Capture the cell that displays the provided text and extract its (x, y) central coordinate. 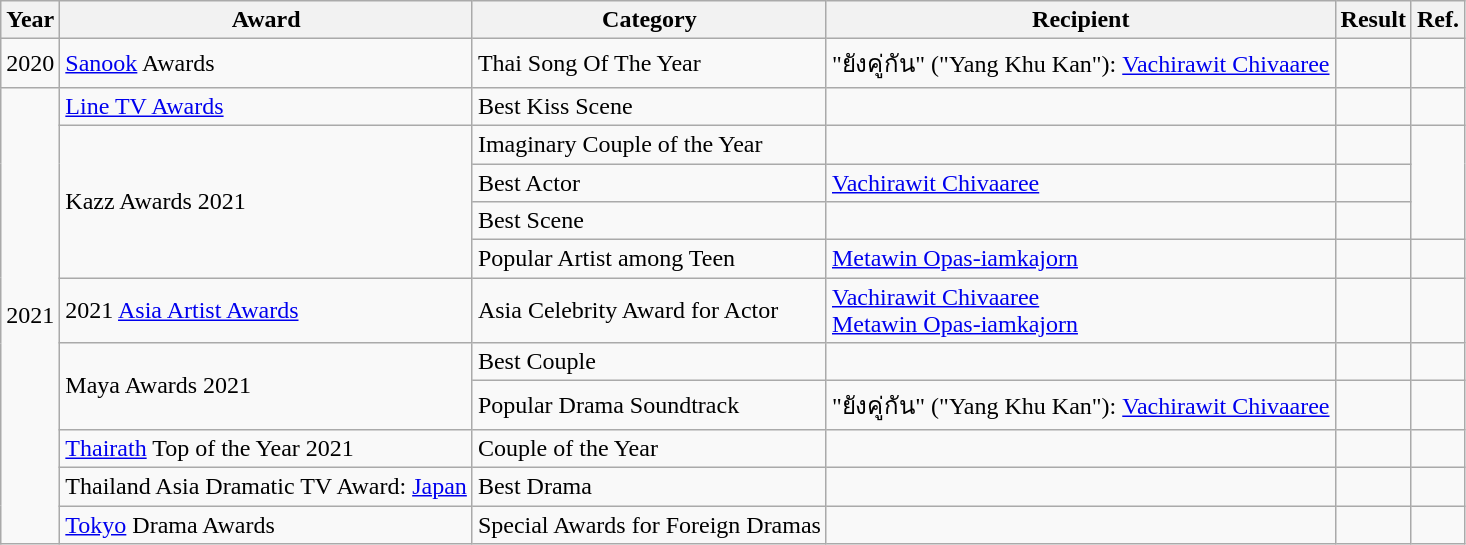
2020 (30, 64)
Imaginary Couple of the Year (649, 144)
Thailand Asia Dramatic TV Award: Japan (266, 486)
Couple of the Year (649, 448)
Asia Celebrity Award for Actor (649, 310)
Recipient (1080, 20)
Line TV Awards (266, 106)
Thai Song Of The Year (649, 64)
2021 (30, 315)
Best Drama (649, 486)
Kazz Awards 2021 (266, 201)
Maya Awards 2021 (266, 386)
Best Couple (649, 362)
Popular Drama Soundtrack (649, 406)
Result (1373, 20)
Award (266, 20)
Category (649, 20)
Thairath Top of the Year 2021 (266, 448)
Best Kiss Scene (649, 106)
Tokyo Drama Awards (266, 525)
Special Awards for Foreign Dramas (649, 525)
Best Actor (649, 183)
Ref. (1438, 20)
Metawin Opas-iamkajorn (1080, 259)
Best Scene (649, 221)
Popular Artist among Teen (649, 259)
Year (30, 20)
Sanook Awards (266, 64)
Vachirawit Chivaaree (1080, 183)
Vachirawit ChivaareeMetawin Opas-iamkajorn (1080, 310)
2021 Asia Artist Awards (266, 310)
